Output the (X, Y) coordinate of the center of the cell containing the given text.  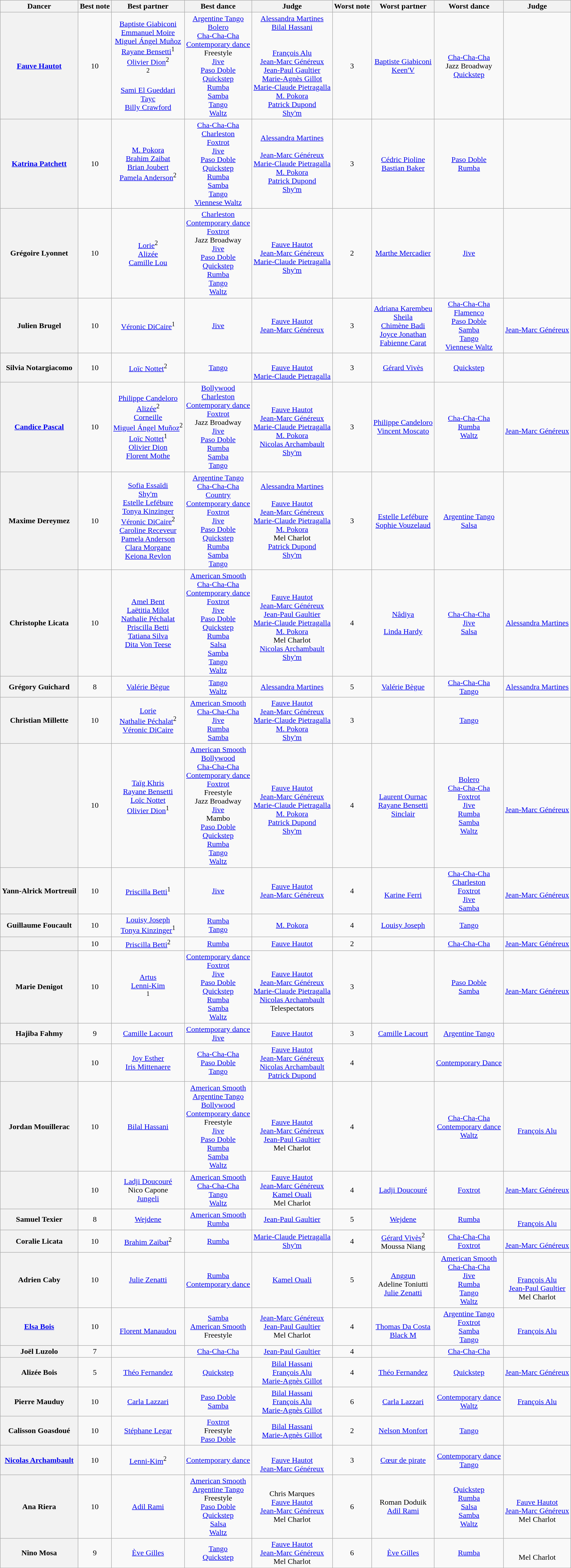
Hajiba Fahmy (39, 1034)
Loïc Nottet2 (148, 368)
LorieNathalie Péchalat2Véronic DiCaire (148, 720)
Estelle LefébureSophie Vouzelaud (403, 521)
Nelson Monfort (403, 1431)
Worst partner (403, 6)
American SmoothCha-Cha-ChaTangoWaltz (218, 1190)
Adrien Caby (39, 1280)
Cédric PiolineBastian Baker (403, 164)
Elsa Bois (39, 1326)
Alessandra MartinesFauve HautotJean-Marc GénéreuxMarie-Claude PietragallaM. PokoraMel CharlotPatrick DupondShy'm (292, 521)
TangoWaltz (218, 687)
Contemporary danceJive (218, 1034)
Joël Luzolo (39, 1352)
RumbaContemporary dance (218, 1280)
Gérard Vivès (403, 368)
Silvia Notargiacomo (39, 368)
Contemporary danceFoxtrotJivePaso DobleQuickstepRumbaSambaWaltz (218, 987)
NâdiyaLinda Hardy (403, 623)
American SmoothRumba (218, 1220)
Grégory Guichard (39, 687)
Lenni-Kim2 (148, 1460)
Karine Ferri (403, 891)
Gérard Vivès2Moussa Niang (403, 1241)
Alessandra MartinesJean-Marc GénéreuxMarie-Claude PietragallaM. PokoraPatrick DupondShy'm (292, 164)
Contemporary dance (218, 1460)
Cha-Cha-ChaCharlestonFoxtrotJiveSamba (469, 891)
Laurent OurnacRayane BensettiSinclair (403, 805)
Fauve HautotMarie-Claude Pietragalla (292, 368)
American SmoothCha-Cha-ChaJiveRumbaTangoWaltz (469, 1280)
Coralie Licata (39, 1241)
Joy EstherIris Mittenaere (148, 1063)
Contemporary Dance (469, 1063)
Stéphane Legar (148, 1431)
Baptiste GiabiconiEmmanuel MoireMiguel Ángel MuñozRayane Bensetti1Olivier Dion22Sami El GueddariTaycBilly Crawford (148, 66)
Fauve HautotJean-Marc GénéreuxJean-Paul GaultierMarie-Claude PietragallaM. PokoraMel CharlotNicolas ArchambaultShy'm (292, 623)
RumbaTango (218, 925)
Louisy Joseph (403, 925)
SambaAmerican SmoothFreestyle (218, 1326)
CharlestonContemporary danceFoxtrotJazz BroadwayJivePaso DobleQuickstepRumbaTangoWaltz (218, 253)
Fauve HautotJean-Marc GénéreuxMarie-Claude PietragallaNicolas ArchambaultTelespectators (292, 987)
Katrina Patchett (39, 164)
Mel Charlot (537, 1553)
Argentine TangoSalsa (469, 521)
Fauve HautotJean-Marc GénéreuxMarie-Claude PietragallaM. PokoraShy'm (292, 720)
Amel BentLaëtitia MilotNathalie PéchalatPriscilla BettiTatiana SilvaDita Von Teese (148, 623)
Baptiste GiabiconiKeen'V (403, 66)
Marie-Claude PietragallaShy'm (292, 1241)
Contemporary danceWaltz (469, 1402)
Argentine TangoFoxtrotSambaTango (469, 1326)
Paso DobleRumba (469, 164)
Julie Zenatti (148, 1280)
Lorie2AlizéeCamille Lou (148, 253)
Fauve HautotJean-Marc GénéreuxJean-Paul GaultierMel Charlot (292, 1127)
Christian Millette (39, 720)
Marthe Mercadier (403, 253)
François AluJean-Paul GaultierMel Charlot (537, 1280)
Cha-Cha-ChaFoxtrot (469, 1241)
Cœur de pirate (403, 1460)
BollywoodCharlestonContemporary danceFoxtrotJazz BroadwayJivePaso DobleRumbaSambaTango (218, 427)
Priscilla Betti1 (148, 891)
Adriana KarembeuSheilaChimène BadiJoyce JonathanFabienne Carat (403, 325)
Cha-Cha-ChaJazz BroadwayQuickstep (469, 66)
Christophe Licata (39, 623)
Calisson Goasdoué (39, 1431)
Ana Riera (39, 1507)
Alizée Bois (39, 1372)
BoleroCha-Cha-ChaFoxtrotJiveRumbaSambaWaltz (469, 805)
Ladji Doucouré (403, 1190)
Cha-Cha-ChaFlamencoPaso DobleSambaTangoViennese Waltz (469, 325)
Véronic DiCaire1 (148, 325)
Argentine TangoBoleroCha-Cha-ChaContemporary danceFreestyleJivePaso DobleQuickstepRumbaSambaTangoWaltz (218, 66)
Grégoire Lyonnet (39, 253)
Sofia EssaïdiShy'mEstelle LefébureTonya KinzingerVéronic DiCaire2Caroline ReceveurPamela AndersonClara MorganeKeiona Revlon (148, 521)
Contemporary danceTango (469, 1460)
AnggunAdeline ToniuttiJulie Zenatti (403, 1280)
Adil Rami (148, 1507)
Fauve HautotJean-Marc GénéreuxNicolas ArchambaultPatrick Dupond (292, 1063)
TangoQuickstep (218, 1553)
Julien Brugel (39, 325)
Argentine Tango (469, 1034)
Fauve HautotJean-Marc GénéreuxMarie-Claude PietragallaShy'm (292, 253)
Brahim Zaibat2 (148, 1241)
ArtusLenni-Kim1 (148, 987)
7 (95, 1352)
Bilal Hassani (148, 1127)
Fauve HautotJean-Marc GénéreuxKamel OualiMel Charlot (292, 1190)
Taïg KhrisRayane BensettiLoïc NottetOlivier Dion1 (148, 805)
Argentine TangoCha-Cha-ChaCountryContemporary danceFoxtrotJivePaso DobleQuickstepRumbaSambaTango (218, 521)
Philippe CandeloroAlizée2CorneilleMiguel Ángel Muñoz2Loïc Nottet1Olivier DionFlorent Mothe (148, 427)
Cha-Cha-ChaPaso DobleTango (218, 1063)
Pierre Mauduy (39, 1402)
Worst dance (469, 6)
Best dance (218, 6)
American SmoothArgentine TangoFreestylePaso DobleQuickstepSalsaWaltz (218, 1507)
Jordan Mouillerac (39, 1127)
Fauve HautotJean-Marc GénéreuxMarie-Claude PietragallaM. PokoraPatrick DupondShy'm (292, 805)
Thomas Da CostaBlack M (403, 1326)
Candice Pascal (39, 427)
Cha-Cha-ChaContemporary danceWaltz (469, 1127)
Guillaume Foucault (39, 925)
American SmoothCha-Cha-ChaContemporary danceFoxtrotJivePaso DobleQuickstepRumbaSalsaSambaTangoWaltz (218, 623)
Best note (95, 6)
Philippe CandeloroVincent Moscato (403, 427)
Nino Mosa (39, 1553)
Jean-Marc GénéreuxJean-Paul GaultierMel Charlot (292, 1326)
Maxime Dereymez (39, 521)
Florent Manaudou (148, 1326)
Cha-Cha-ChaTango (469, 687)
American SmoothArgentine TangoBollywoodContemporary danceFreestyleJivePaso DobleRumbaSambaWaltz (218, 1127)
Worst note (352, 6)
Best partner (148, 6)
Foxtrot (469, 1190)
American SmoothBollywoodCha-Cha-ChaContemporary danceFoxtrotFreestyleJazz BroadwayJiveMamboPaso DobleQuickstepRumbaTangoWaltz (218, 805)
M. PokoraBrahim ZaibatBrian JoubertPamela Anderson2 (148, 164)
Samuel Texier (39, 1220)
Bilal HassaniMarie-Agnès Gillot (292, 1431)
Nicolas Archambault (39, 1460)
American SmoothCha-Cha-ChaJiveRumbaSamba (218, 720)
Roman DoduikAdil Rami (403, 1507)
FoxtrotFreestylePaso Doble (218, 1431)
Cha-Cha-ChaJiveSalsa (469, 623)
Cha-Cha-ChaRumbaWaltz (469, 427)
Cha-Cha-ChaCharlestonFoxtrotJivePaso DobleQuickstepRumbaSambaTangoViennese Waltz (218, 164)
Louisy JosephTonya Kinzinger1 (148, 925)
Dancer (39, 6)
Chris MarquesFauve HautotJean-Marc GénéreuxMel Charlot (292, 1507)
Priscilla Betti2 (148, 944)
M. Pokora (292, 925)
Ladji DoucouréNico CaponeJungeli (148, 1190)
Kamel Ouali (292, 1280)
QuickstepRumbaSalsaSambaWaltz (469, 1507)
Marie Denigot (39, 987)
Yann-Alrick Mortreuil (39, 891)
Fauve HautotJean-Marc GénéreuxMarie-Claude PietragallaM. PokoraNicolas ArchambaultShy'm (292, 427)
